From the cell containing the given text, extract its center point as (x, y) coordinate. 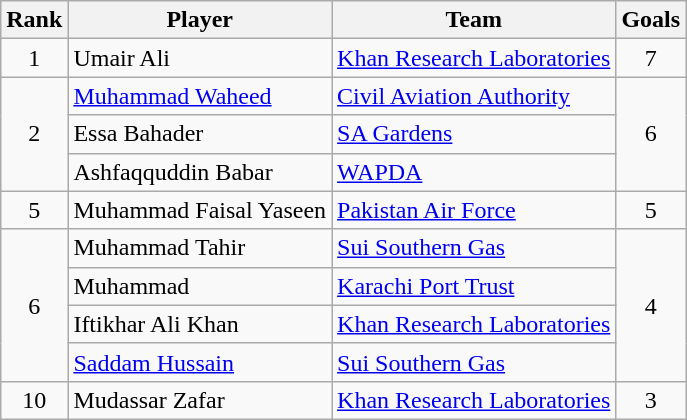
1 (34, 58)
Player (200, 20)
WAPDA (474, 172)
2 (34, 134)
Mudassar Zafar (200, 400)
Karachi Port Trust (474, 286)
3 (651, 400)
Umair Ali (200, 58)
Muhammad Faisal Yaseen (200, 210)
Iftikhar Ali Khan (200, 324)
Ashfaqquddin Babar (200, 172)
Rank (34, 20)
Muhammad Waheed (200, 96)
SA Gardens (474, 134)
Goals (651, 20)
Team (474, 20)
4 (651, 305)
Pakistan Air Force (474, 210)
Civil Aviation Authority (474, 96)
Essa Bahader (200, 134)
10 (34, 400)
7 (651, 58)
Muhammad (200, 286)
Saddam Hussain (200, 362)
Muhammad Tahir (200, 248)
